Identify which cell holds the provided text, then report its [x, y] central coordinate. 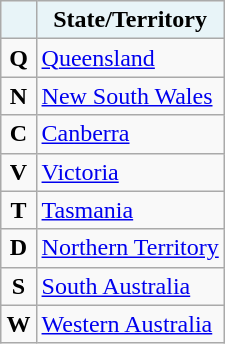
New South Wales [130, 96]
State/Territory [130, 20]
Victoria [130, 172]
Western Australia [130, 324]
South Australia [130, 286]
D [18, 248]
C [18, 134]
Q [18, 58]
W [18, 324]
T [18, 210]
V [18, 172]
Tasmania [130, 210]
S [18, 286]
Queensland [130, 58]
Canberra [130, 134]
Northern Territory [130, 248]
N [18, 96]
